Pinpoint the cell where the given text exists, returning its [x, y] midpoint coordinate. 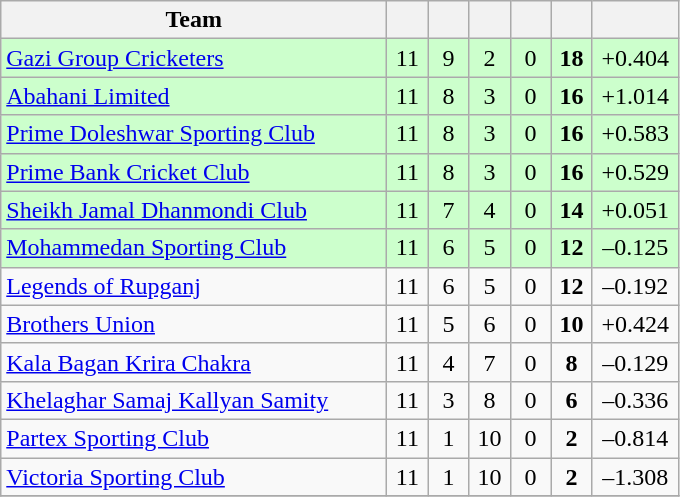
Abahani Limited [194, 96]
–0.125 [635, 248]
Prime Bank Cricket Club [194, 172]
18 [572, 58]
Brothers Union [194, 324]
Victoria Sporting Club [194, 477]
Kala Bagan Krira Chakra [194, 362]
9 [448, 58]
Sheikh Jamal Dhanmondi Club [194, 210]
Team [194, 20]
Legends of Rupganj [194, 286]
–0.192 [635, 286]
+1.014 [635, 96]
+0.051 [635, 210]
+0.583 [635, 134]
–0.129 [635, 362]
+0.424 [635, 324]
+0.404 [635, 58]
–0.336 [635, 400]
Gazi Group Cricketers [194, 58]
Partex Sporting Club [194, 438]
+0.529 [635, 172]
Khelaghar Samaj Kallyan Samity [194, 400]
–0.814 [635, 438]
–1.308 [635, 477]
Prime Doleshwar Sporting Club [194, 134]
Mohammedan Sporting Club [194, 248]
14 [572, 210]
